Identify which cell holds the provided text, then report its [X, Y] central coordinate. 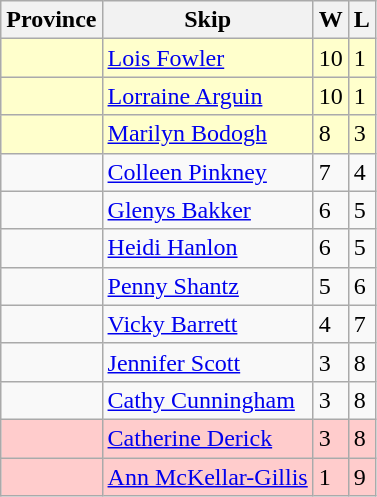
Glenys Bakker [208, 210]
9 [362, 477]
Skip [208, 20]
Jennifer Scott [208, 362]
Heidi Hanlon [208, 248]
W [330, 20]
Vicky Barrett [208, 324]
Marilyn Bodogh [208, 134]
L [362, 20]
Colleen Pinkney [208, 172]
Province [52, 20]
Catherine Derick [208, 438]
Penny Shantz [208, 286]
Cathy Cunningham [208, 400]
Ann McKellar-Gillis [208, 477]
Lois Fowler [208, 58]
Lorraine Arguin [208, 96]
